Return (X, Y) of the center of cell containing provided text 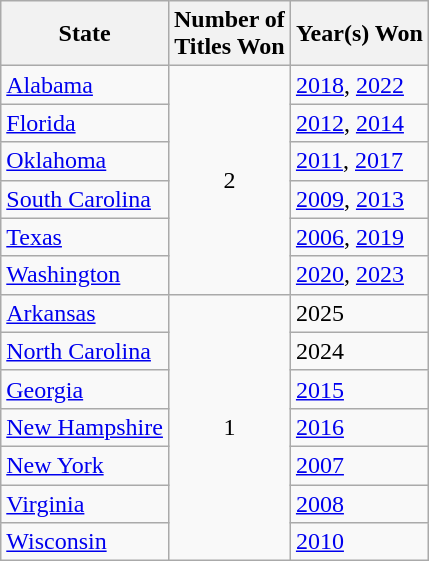
2011, 2017 (359, 161)
1 (229, 427)
2018, 2022 (359, 85)
Wisconsin (85, 542)
Georgia (85, 389)
2010 (359, 542)
Virginia (85, 503)
Washington (85, 275)
Number of Titles Won (229, 34)
2012, 2014 (359, 123)
2020, 2023 (359, 275)
2006, 2019 (359, 237)
2015 (359, 389)
2016 (359, 427)
Texas (85, 237)
2025 (359, 313)
2008 (359, 503)
2009, 2013 (359, 199)
North Carolina (85, 351)
New York (85, 465)
South Carolina (85, 199)
2007 (359, 465)
2 (229, 180)
Alabama (85, 85)
State (85, 34)
2024 (359, 351)
Year(s) Won (359, 34)
Arkansas (85, 313)
Florida (85, 123)
New Hampshire (85, 427)
Oklahoma (85, 161)
